Search for the cell housing the specified text and yield its [x, y] center coordinate. 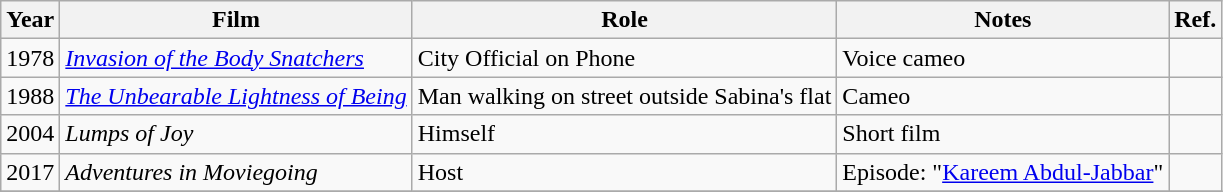
Ref. [1196, 20]
Host [624, 172]
Year [30, 20]
Cameo [1003, 96]
1978 [30, 58]
City Official on Phone [624, 58]
Man walking on street outside Sabina's flat [624, 96]
Episode: "Kareem Abdul-Jabbar" [1003, 172]
Voice cameo [1003, 58]
Notes [1003, 20]
Invasion of the Body Snatchers [236, 58]
Role [624, 20]
Adventures in Moviegoing [236, 172]
2004 [30, 134]
1988 [30, 96]
The Unbearable Lightness of Being [236, 96]
Film [236, 20]
Short film [1003, 134]
Himself [624, 134]
Lumps of Joy [236, 134]
2017 [30, 172]
